Pinpoint the cell where the given text exists, returning its (X, Y) midpoint coordinate. 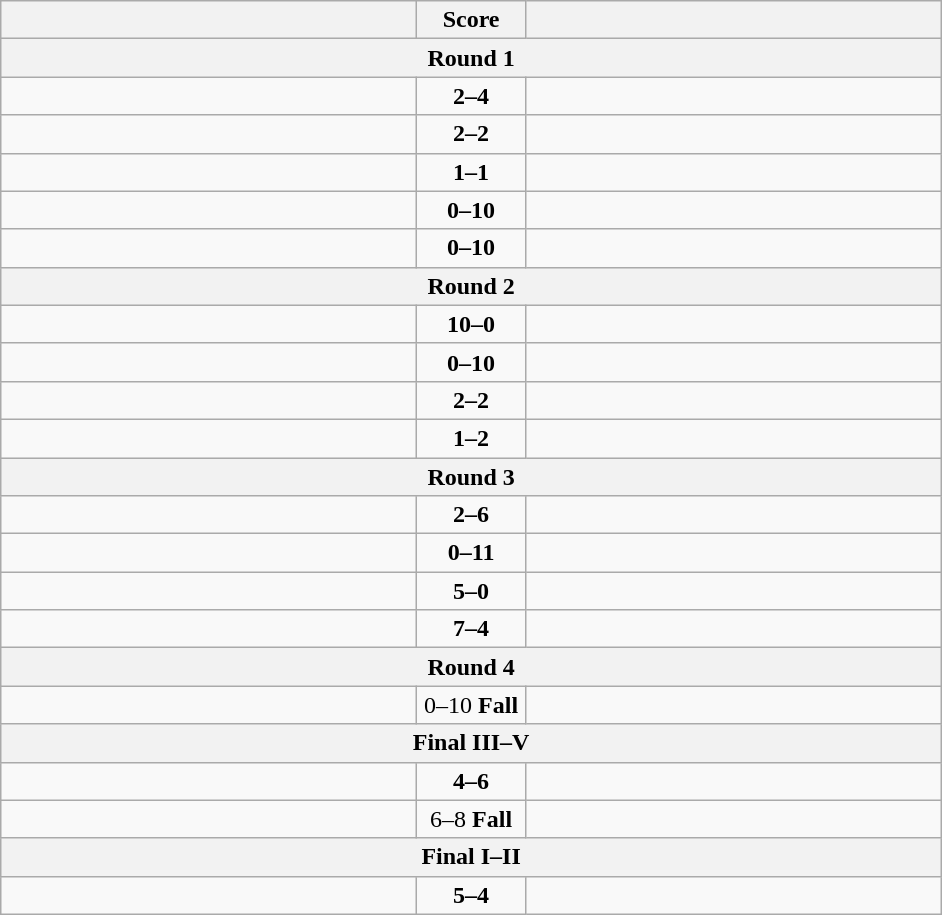
Round 2 (472, 286)
10–0 (472, 324)
Score (472, 20)
Round 3 (472, 477)
6–8 Fall (472, 819)
2–4 (472, 96)
1–1 (472, 172)
5–0 (472, 591)
Final I–II (472, 857)
0–11 (472, 553)
7–4 (472, 629)
0–10 Fall (472, 705)
4–6 (472, 781)
2–6 (472, 515)
Final III–V (472, 743)
1–2 (472, 438)
5–4 (472, 895)
Round 1 (472, 58)
Round 4 (472, 667)
